Return the [x, y] coordinate for the center point of the cell that contains the specified text.  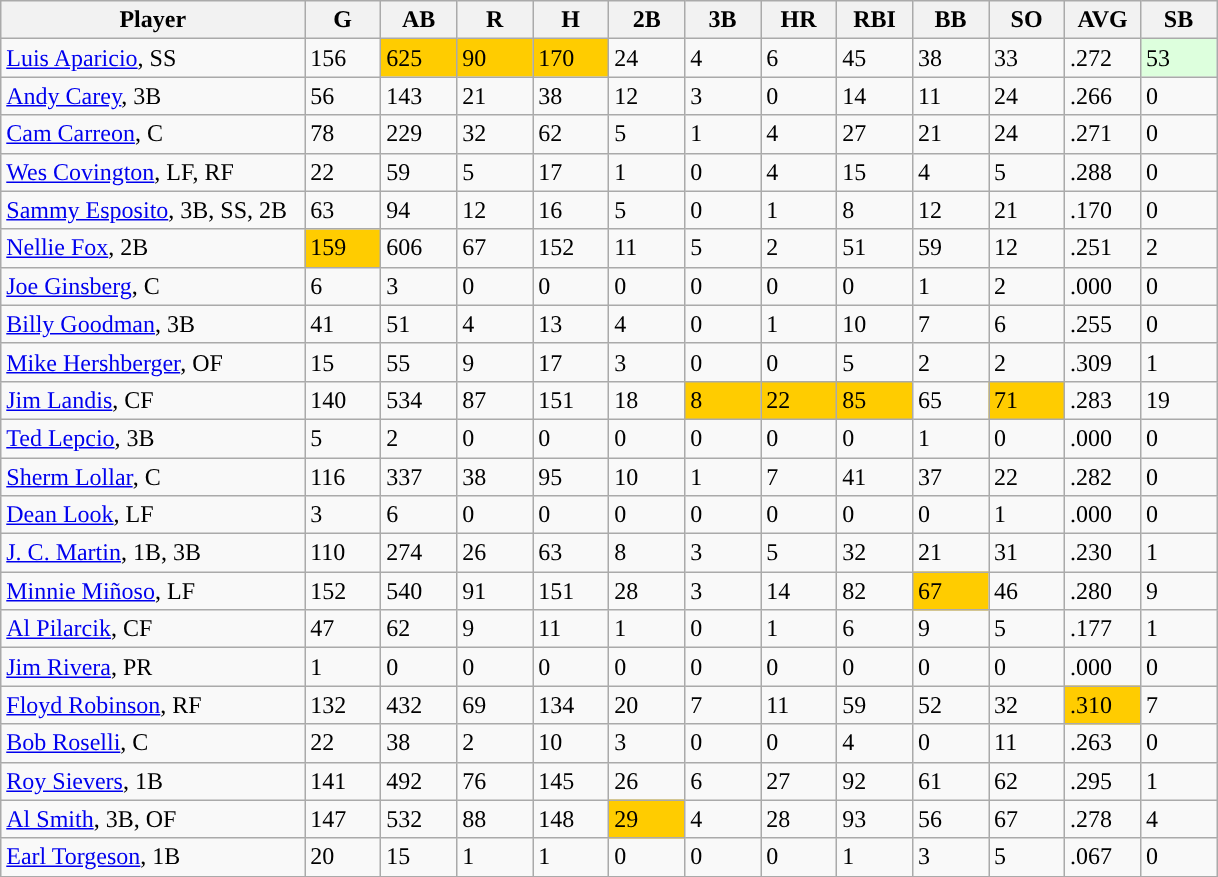
Sammy Esposito, 3B, SS, 2B [153, 210]
65 [951, 400]
Cam Carreon, C [153, 134]
Joe Ginsberg, C [153, 286]
37 [951, 477]
432 [419, 705]
Roy Sievers, 1B [153, 781]
SB [1179, 20]
.310 [1103, 705]
.067 [1103, 857]
88 [495, 819]
156 [343, 58]
BB [951, 20]
J. C. Martin, 1B, 3B [153, 553]
148 [571, 819]
492 [419, 781]
Al Pilarcik, CF [153, 629]
Minnie Miñoso, LF [153, 591]
16 [571, 210]
G [343, 20]
13 [571, 324]
159 [343, 248]
93 [875, 819]
46 [1027, 591]
91 [495, 591]
Sherm Lollar, C [153, 477]
71 [1027, 400]
47 [343, 629]
69 [495, 705]
.288 [1103, 172]
.272 [1103, 58]
AVG [1103, 20]
29 [647, 819]
.255 [1103, 324]
19 [1179, 400]
606 [419, 248]
.309 [1103, 362]
147 [343, 819]
532 [419, 819]
.230 [1103, 553]
.263 [1103, 743]
Floyd Robinson, RF [153, 705]
.280 [1103, 591]
Mike Hershberger, OF [153, 362]
HR [799, 20]
94 [419, 210]
.278 [1103, 819]
3B [723, 20]
SO [1027, 20]
33 [1027, 58]
.266 [1103, 96]
.283 [1103, 400]
85 [875, 400]
141 [343, 781]
.177 [1103, 629]
134 [571, 705]
143 [419, 96]
95 [571, 477]
Billy Goodman, 3B [153, 324]
625 [419, 58]
55 [419, 362]
Wes Covington, LF, RF [153, 172]
145 [571, 781]
.170 [1103, 210]
337 [419, 477]
Nellie Fox, 2B [153, 248]
Bob Roselli, C [153, 743]
Luis Aparicio, SS [153, 58]
Earl Torgeson, 1B [153, 857]
76 [495, 781]
110 [343, 553]
H [571, 20]
Andy Carey, 3B [153, 96]
45 [875, 58]
170 [571, 58]
53 [1179, 58]
.295 [1103, 781]
90 [495, 58]
Ted Lepcio, 3B [153, 438]
274 [419, 553]
2B [647, 20]
Dean Look, LF [153, 515]
52 [951, 705]
534 [419, 400]
78 [343, 134]
540 [419, 591]
92 [875, 781]
87 [495, 400]
18 [647, 400]
61 [951, 781]
R [495, 20]
.251 [1103, 248]
.282 [1103, 477]
Jim Rivera, PR [153, 667]
229 [419, 134]
132 [343, 705]
116 [343, 477]
AB [419, 20]
Al Smith, 3B, OF [153, 819]
82 [875, 591]
.271 [1103, 134]
31 [1027, 553]
RBI [875, 20]
Player [153, 20]
Jim Landis, CF [153, 400]
140 [343, 400]
